Return the (x, y) coordinate for the center point of the cell that contains the specified text.  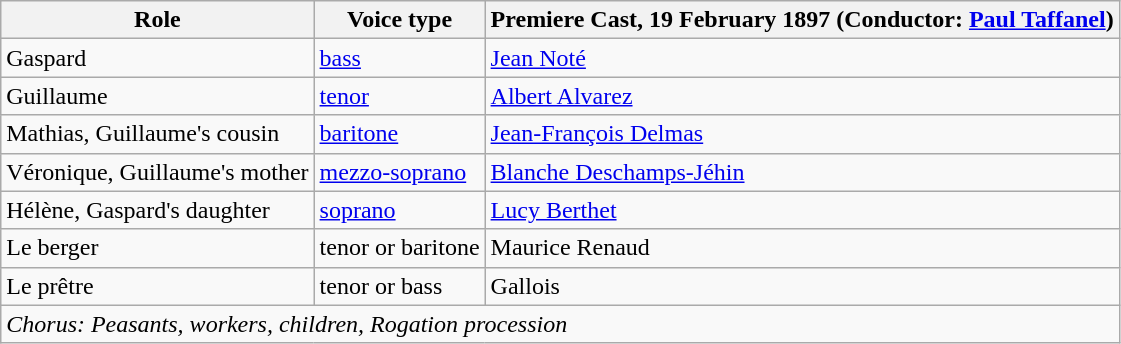
Le prêtre (158, 286)
Jean Noté (802, 58)
Jean-François Delmas (802, 134)
Voice type (400, 20)
tenor or baritone (400, 248)
Hélène, Gaspard's daughter (158, 210)
Mathias, Guillaume's cousin (158, 134)
Véronique, Guillaume's mother (158, 172)
mezzo-soprano (400, 172)
Gaspard (158, 58)
Albert Alvarez (802, 96)
Chorus: Peasants, workers, children, Rogation procession (560, 324)
Role (158, 20)
Maurice Renaud (802, 248)
Le berger (158, 248)
soprano (400, 210)
Blanche Deschamps-Jéhin (802, 172)
Gallois (802, 286)
tenor (400, 96)
Lucy Berthet (802, 210)
bass (400, 58)
tenor or bass (400, 286)
Premiere Cast, 19 February 1897 (Conductor: Paul Taffanel) (802, 20)
baritone (400, 134)
Guillaume (158, 96)
